Search for the cell housing the specified text and yield its (x, y) center coordinate. 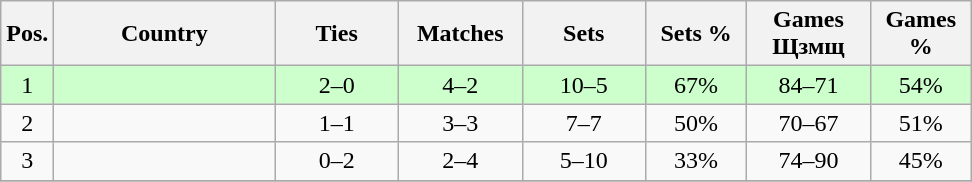
3 (28, 161)
Sets % (696, 34)
10–5 (584, 85)
67% (696, 85)
51% (920, 123)
50% (696, 123)
Sets (584, 34)
1 (28, 85)
Pos. (28, 34)
33% (696, 161)
74–90 (809, 161)
2–0 (337, 85)
45% (920, 161)
54% (920, 85)
4–2 (460, 85)
1–1 (337, 123)
Games % (920, 34)
5–10 (584, 161)
Country (164, 34)
2–4 (460, 161)
3–3 (460, 123)
84–71 (809, 85)
Ties (337, 34)
2 (28, 123)
70–67 (809, 123)
Matches (460, 34)
Games Щзмщ (809, 34)
7–7 (584, 123)
0–2 (337, 161)
